Identify which cell holds the provided text, then report its [x, y] central coordinate. 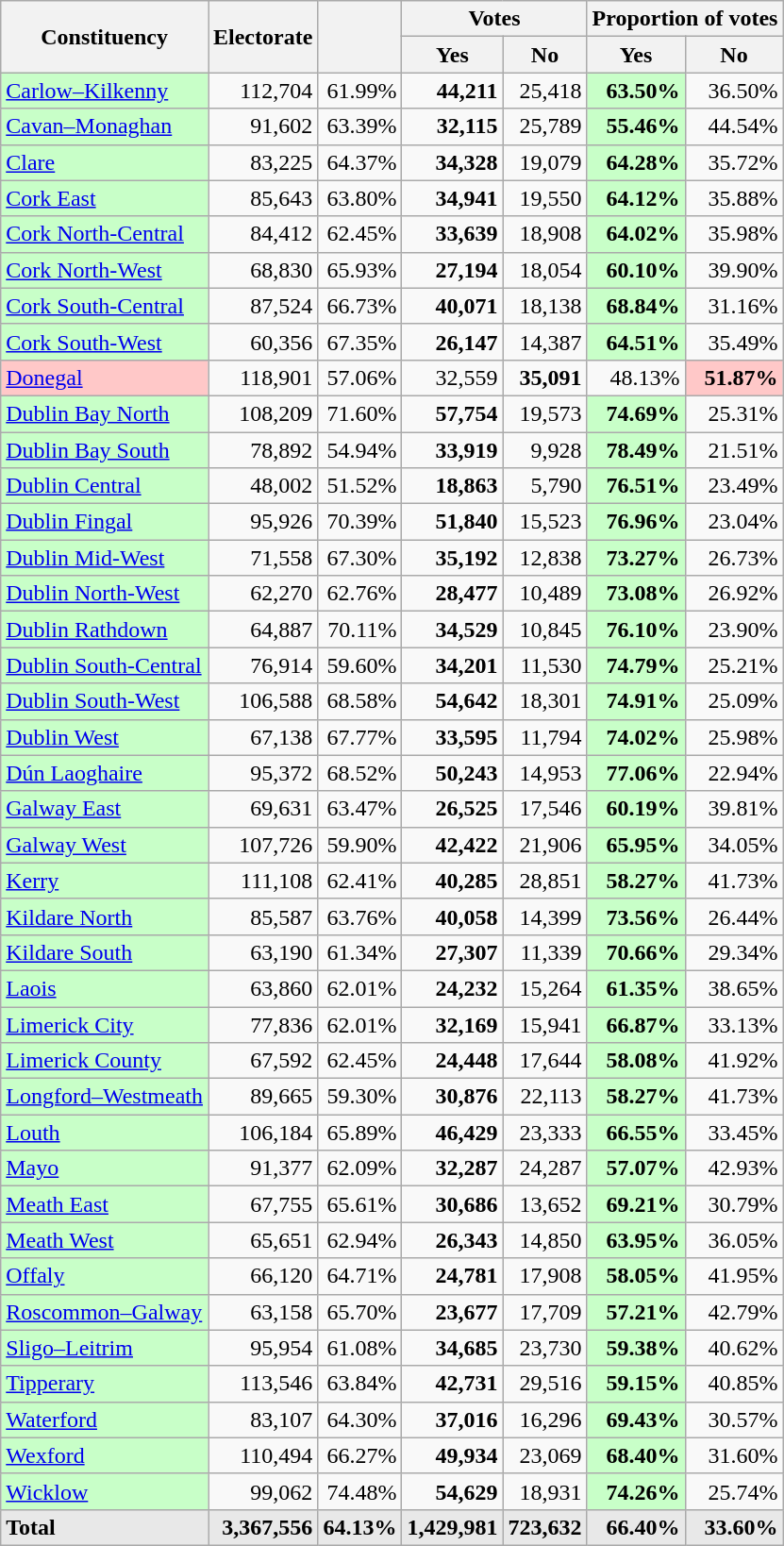
66.87% [636, 1024]
11,530 [545, 665]
Meath East [105, 1204]
63,190 [262, 952]
11,339 [545, 952]
18,138 [545, 306]
17,644 [545, 1061]
58.05% [636, 1276]
91,377 [262, 1168]
33.45% [734, 1133]
63.76% [360, 916]
22,113 [545, 1097]
87,524 [262, 306]
23,333 [545, 1133]
64.30% [360, 1420]
25,418 [545, 91]
70.66% [636, 952]
65.70% [360, 1312]
35.72% [734, 162]
Cavan–Monaghan [105, 126]
73.27% [636, 558]
44,211 [453, 91]
77,836 [262, 1024]
64.37% [360, 162]
63.95% [636, 1240]
23,730 [545, 1348]
73.56% [636, 916]
30.79% [734, 1204]
67,138 [262, 737]
42,731 [453, 1384]
Sligo–Leitrim [105, 1348]
25,789 [545, 126]
84,412 [262, 234]
74.02% [636, 737]
28,851 [545, 881]
Dublin Bay North [105, 413]
74.26% [636, 1491]
Wexford [105, 1455]
106,184 [262, 1133]
Dún Laoghaire [105, 773]
Donegal [105, 378]
26.44% [734, 916]
50,243 [453, 773]
1,429,981 [453, 1527]
74.79% [636, 665]
40,071 [453, 306]
78.49% [636, 450]
67,755 [262, 1204]
51.52% [360, 486]
66.55% [636, 1133]
31.60% [734, 1455]
63.39% [360, 126]
63,860 [262, 988]
59.15% [636, 1384]
57.06% [360, 378]
42.93% [734, 1168]
Kildare South [105, 952]
18,054 [545, 270]
49,934 [453, 1455]
76.10% [636, 630]
26.73% [734, 558]
68.40% [636, 1455]
Dublin South-West [105, 701]
57.21% [636, 1312]
39.90% [734, 270]
Dublin Central [105, 486]
60,356 [262, 342]
64.28% [636, 162]
68.58% [360, 701]
723,632 [545, 1527]
12,838 [545, 558]
14,399 [545, 916]
40,285 [453, 881]
118,901 [262, 378]
62.09% [360, 1168]
61.34% [360, 952]
30,686 [453, 1204]
35,192 [453, 558]
95,954 [262, 1348]
67.35% [360, 342]
63.80% [360, 198]
33,595 [453, 737]
61.08% [360, 1348]
44.54% [734, 126]
60.10% [636, 270]
19,573 [545, 413]
59.30% [360, 1097]
68.52% [360, 773]
27,307 [453, 952]
18,863 [453, 486]
35.88% [734, 198]
113,546 [262, 1384]
74.69% [636, 413]
63.50% [636, 91]
35,091 [545, 378]
65.61% [360, 1204]
13,652 [545, 1204]
74.91% [636, 701]
67.77% [360, 737]
106,588 [262, 701]
22.94% [734, 773]
Longford–Westmeath [105, 1097]
Dublin Rathdown [105, 630]
10,489 [545, 594]
63.84% [360, 1384]
70.11% [360, 630]
54,642 [453, 701]
18,301 [545, 701]
68.84% [636, 306]
41.92% [734, 1061]
36.05% [734, 1240]
63.47% [360, 809]
29,516 [545, 1384]
Roscommon–Galway [105, 1312]
26.92% [734, 594]
67,592 [262, 1061]
27,194 [453, 270]
57,754 [453, 413]
26,147 [453, 342]
14,850 [545, 1240]
23.90% [734, 630]
21,906 [545, 845]
26,343 [453, 1240]
55.46% [636, 126]
25.31% [734, 413]
66.40% [636, 1527]
34,685 [453, 1348]
85,643 [262, 198]
18,908 [545, 234]
64.02% [636, 234]
64.71% [360, 1276]
30.57% [734, 1420]
31.16% [734, 306]
15,941 [545, 1024]
Limerick City [105, 1024]
64,887 [262, 630]
Meath West [105, 1240]
Wicklow [105, 1491]
76.96% [636, 522]
38.65% [734, 988]
77.06% [636, 773]
34,201 [453, 665]
83,107 [262, 1420]
Galway East [105, 809]
39.81% [734, 809]
66.73% [360, 306]
23,069 [545, 1455]
32,287 [453, 1168]
76,914 [262, 665]
69.43% [636, 1420]
Electorate [262, 37]
Constituency [105, 37]
108,209 [262, 413]
111,108 [262, 881]
46,429 [453, 1133]
62.41% [360, 881]
37,016 [453, 1420]
60.19% [636, 809]
Cork North-West [105, 270]
48,002 [262, 486]
14,953 [545, 773]
19,550 [545, 198]
17,709 [545, 1312]
23.04% [734, 522]
26,525 [453, 809]
110,494 [262, 1455]
Cork South-West [105, 342]
68,830 [262, 270]
Dublin West [105, 737]
83,225 [262, 162]
33.13% [734, 1024]
78,892 [262, 450]
89,665 [262, 1097]
69,631 [262, 809]
42,422 [453, 845]
24,287 [545, 1168]
34.05% [734, 845]
99,062 [262, 1491]
95,926 [262, 522]
Cork North-Central [105, 234]
71,558 [262, 558]
Total [105, 1527]
36.50% [734, 91]
62,270 [262, 594]
40,058 [453, 916]
64.51% [636, 342]
59.60% [360, 665]
Carlow–Kilkenny [105, 91]
Laois [105, 988]
34,529 [453, 630]
76.51% [636, 486]
10,845 [545, 630]
85,587 [262, 916]
91,602 [262, 126]
Kildare North [105, 916]
21.51% [734, 450]
32,169 [453, 1024]
107,726 [262, 845]
16,296 [545, 1420]
70.39% [360, 522]
71.60% [360, 413]
11,794 [545, 737]
17,908 [545, 1276]
Louth [105, 1133]
63,158 [262, 1312]
25.74% [734, 1491]
51,840 [453, 522]
61.35% [636, 988]
62.76% [360, 594]
64.13% [360, 1527]
Limerick County [105, 1061]
Proportion of votes [685, 19]
Clare [105, 162]
67.30% [360, 558]
3,367,556 [262, 1527]
59.90% [360, 845]
Tipperary [105, 1384]
Cork East [105, 198]
61.99% [360, 91]
54.94% [360, 450]
24,232 [453, 988]
5,790 [545, 486]
Dublin Fingal [105, 522]
33,639 [453, 234]
65,651 [262, 1240]
Galway West [105, 845]
9,928 [545, 450]
74.48% [360, 1491]
35.49% [734, 342]
Dublin South-Central [105, 665]
Dublin Mid-West [105, 558]
35.98% [734, 234]
Mayo [105, 1168]
33,919 [453, 450]
15,523 [545, 522]
57.07% [636, 1168]
28,477 [453, 594]
Waterford [105, 1420]
65.93% [360, 270]
32,559 [453, 378]
48.13% [636, 378]
Dublin North-West [105, 594]
73.08% [636, 594]
32,115 [453, 126]
42.79% [734, 1312]
69.21% [636, 1204]
33.60% [734, 1527]
14,387 [545, 342]
24,781 [453, 1276]
Offaly [105, 1276]
34,328 [453, 162]
51.87% [734, 378]
29.34% [734, 952]
25.98% [734, 737]
65.89% [360, 1133]
95,372 [262, 773]
54,629 [453, 1491]
59.38% [636, 1348]
58.08% [636, 1061]
25.21% [734, 665]
Dublin Bay South [105, 450]
112,704 [262, 91]
Kerry [105, 881]
30,876 [453, 1097]
66.27% [360, 1455]
24,448 [453, 1061]
41.95% [734, 1276]
23,677 [453, 1312]
Cork South-Central [105, 306]
23.49% [734, 486]
19,079 [545, 162]
17,546 [545, 809]
Votes [494, 19]
25.09% [734, 701]
18,931 [545, 1491]
34,941 [453, 198]
40.62% [734, 1348]
40.85% [734, 1384]
62.94% [360, 1240]
66,120 [262, 1276]
15,264 [545, 988]
64.12% [636, 198]
65.95% [636, 845]
